Return the (X, Y) coordinate for the center point of the cell that contains the specified text.  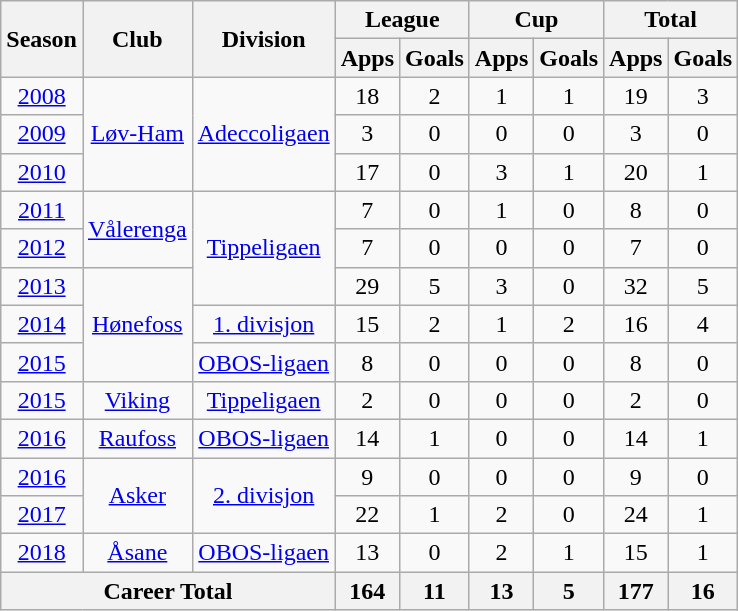
Career Total (168, 591)
Club (137, 39)
2013 (42, 286)
2011 (42, 210)
Løv-Ham (137, 134)
2012 (42, 248)
Vålerenga (137, 229)
Total (671, 20)
177 (636, 591)
11 (435, 591)
2009 (42, 134)
19 (636, 96)
2008 (42, 96)
Åsane (137, 553)
League (402, 20)
2010 (42, 172)
2017 (42, 515)
Division (264, 39)
1. divisjon (264, 324)
20 (636, 172)
Asker (137, 496)
18 (367, 96)
2018 (42, 553)
Raufoss (137, 438)
32 (636, 286)
2014 (42, 324)
22 (367, 515)
24 (636, 515)
164 (367, 591)
17 (367, 172)
Adeccoligaen (264, 134)
29 (367, 286)
2. divisjon (264, 496)
Hønefoss (137, 324)
Cup (536, 20)
Season (42, 39)
Viking (137, 400)
4 (703, 324)
